Scan for the cell matching the given text and deliver its (X, Y) coordinate at center. 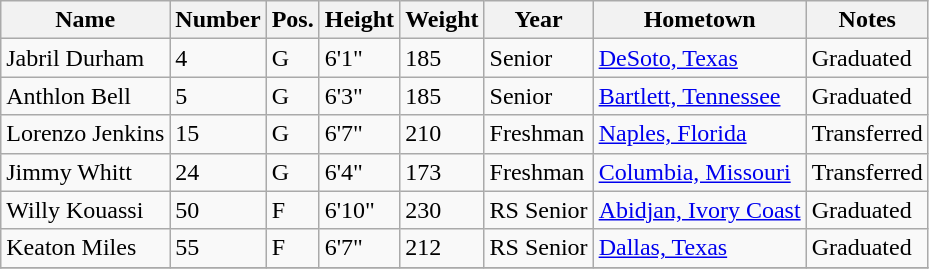
Keaton Miles (86, 248)
Year (538, 20)
Dallas, Texas (700, 248)
230 (442, 210)
173 (442, 172)
Willy Kouassi (86, 210)
210 (442, 134)
6'10" (359, 210)
55 (218, 248)
24 (218, 172)
Anthlon Bell (86, 96)
Pos. (292, 20)
Columbia, Missouri (700, 172)
Name (86, 20)
Hometown (700, 20)
15 (218, 134)
Abidjan, Ivory Coast (700, 210)
DeSoto, Texas (700, 58)
50 (218, 210)
Bartlett, Tennessee (700, 96)
6'4" (359, 172)
Jabril Durham (86, 58)
212 (442, 248)
Height (359, 20)
Naples, Florida (700, 134)
6'3" (359, 96)
Weight (442, 20)
5 (218, 96)
Number (218, 20)
Notes (867, 20)
4 (218, 58)
6'1" (359, 58)
Lorenzo Jenkins (86, 134)
Jimmy Whitt (86, 172)
